Identify which cell holds the provided text, then report its [X, Y] central coordinate. 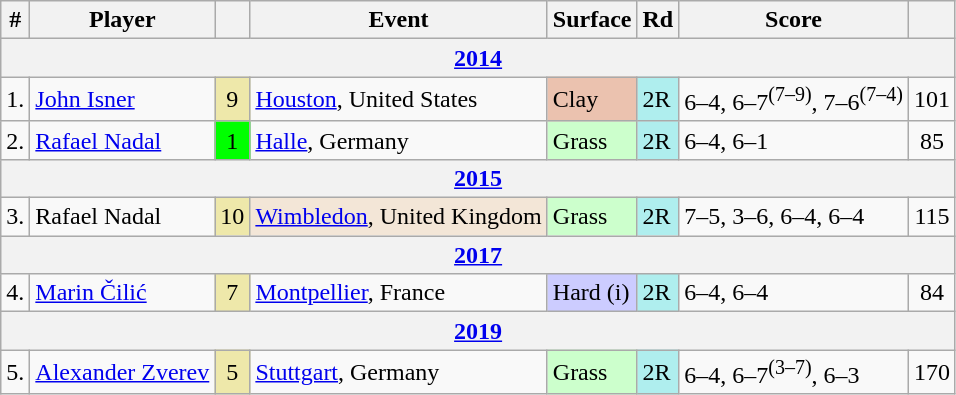
2. [16, 140]
Alexander Zverev [122, 372]
Marin Čilić [122, 293]
6–4, 6–4 [794, 293]
10 [232, 217]
Player [122, 20]
5 [232, 372]
6–4, 6–1 [794, 140]
6–4, 6–7(3–7), 6–3 [794, 372]
115 [932, 217]
2015 [478, 178]
7 [232, 293]
84 [932, 293]
John Isner [122, 100]
Score [794, 20]
85 [932, 140]
Stuttgart, Germany [398, 372]
3. [16, 217]
Hard (i) [592, 293]
170 [932, 372]
Houston, United States [398, 100]
9 [232, 100]
1. [16, 100]
Surface [592, 20]
Montpellier, France [398, 293]
1 [232, 140]
6–4, 6–7(7–9), 7–6(7–4) [794, 100]
5. [16, 372]
Halle, Germany [398, 140]
Rd [658, 20]
7–5, 3–6, 6–4, 6–4 [794, 217]
2014 [478, 58]
2017 [478, 255]
2019 [478, 331]
Wimbledon, United Kingdom [398, 217]
Event [398, 20]
101 [932, 100]
Clay [592, 100]
# [16, 20]
4. [16, 293]
